Search for the cell housing the specified text and yield its [x, y] center coordinate. 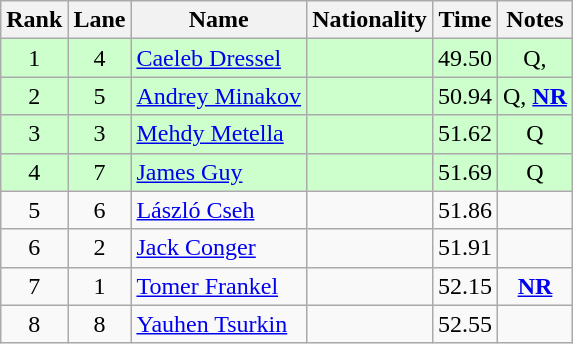
Q, NR [534, 96]
Lane [100, 20]
Nationality [370, 20]
52.55 [464, 324]
51.91 [464, 248]
49.50 [464, 58]
Andrey Minakov [219, 96]
Yauhen Tsurkin [219, 324]
Notes [534, 20]
51.62 [464, 134]
50.94 [464, 96]
51.86 [464, 210]
Caeleb Dressel [219, 58]
Jack Conger [219, 248]
Rank [34, 20]
NR [534, 286]
Q, [534, 58]
Name [219, 20]
Mehdy Metella [219, 134]
Time [464, 20]
James Guy [219, 172]
51.69 [464, 172]
László Cseh [219, 210]
Tomer Frankel [219, 286]
52.15 [464, 286]
